Determine the (X, Y) coordinate at the center of the cell enclosing the given text.  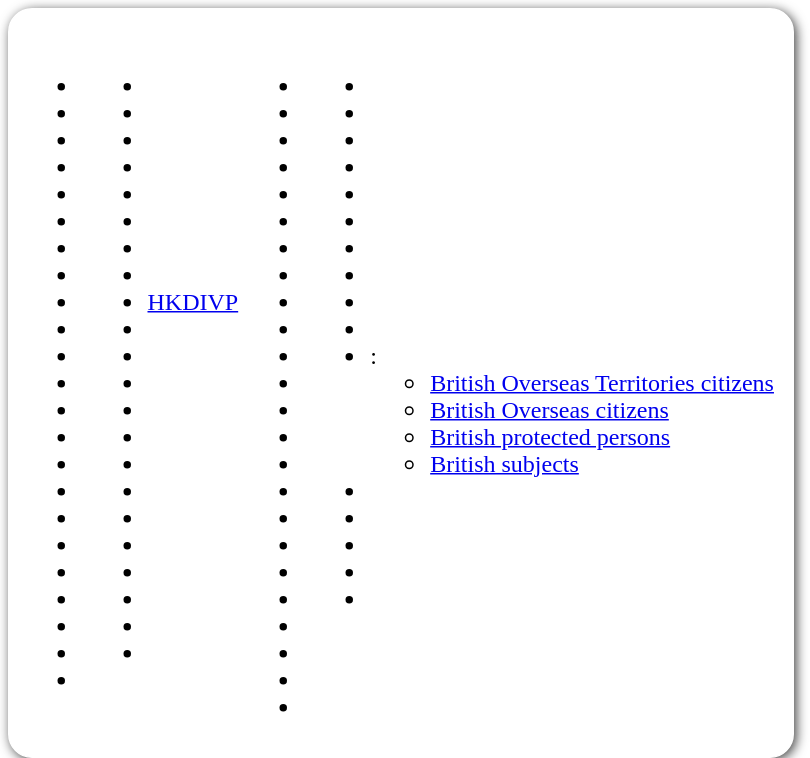
:British Overseas Territories citizensBritish Overseas citizensBritish protected personsBritish subjects (542, 383)
HKDIVP (163, 383)
